Output the [x, y] coordinate of the center of the cell containing the given text.  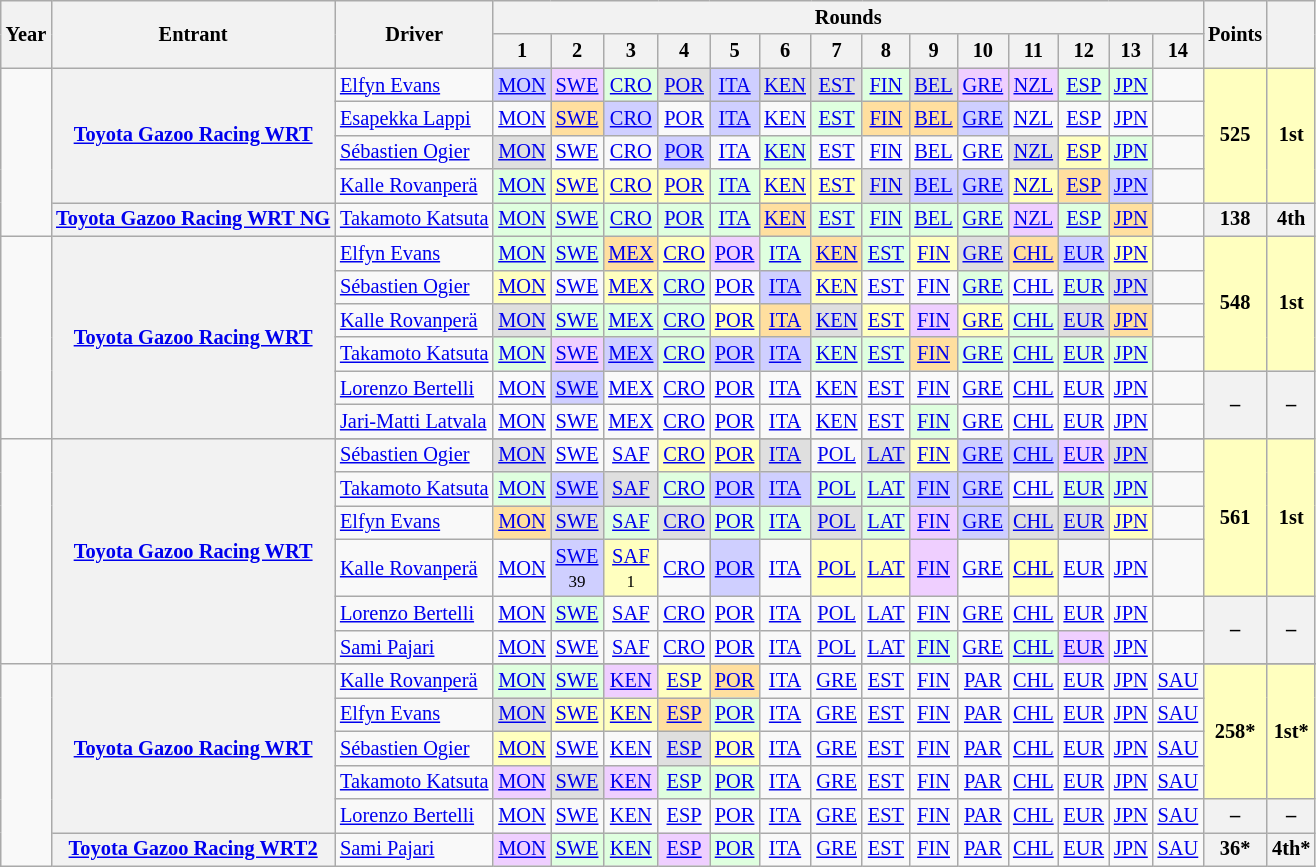
36* [1235, 849]
Year [26, 34]
SWE39 [578, 568]
2 [578, 51]
525 [1235, 136]
4 [684, 51]
Rounds [848, 17]
Driver [414, 34]
10 [983, 51]
1 [522, 51]
6 [785, 51]
SAF1 [630, 568]
Esapekka Lappi [414, 118]
1st* [1291, 732]
Toyota Gazoo Racing WRT NG [193, 219]
4th [1291, 219]
8 [886, 51]
9 [933, 51]
13 [1131, 51]
14 [1178, 51]
258* [1235, 732]
548 [1235, 304]
4th* [1291, 849]
Toyota Gazoo Racing WRT2 [193, 849]
561 [1235, 518]
138 [1235, 219]
12 [1084, 51]
3 [630, 51]
5 [734, 51]
Points [1235, 34]
11 [1033, 51]
Jari-Matti Latvala [414, 421]
7 [837, 51]
Entrant [193, 34]
